Output the [X, Y] coordinate of the center of the cell containing the given text.  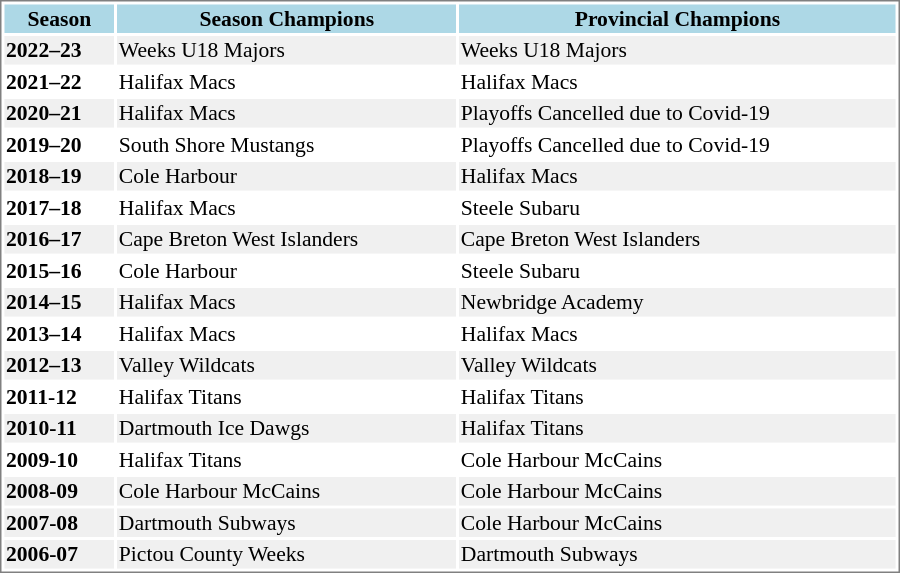
2017–18 [59, 208]
2016–17 [59, 239]
2013–14 [59, 334]
2020–21 [59, 113]
2018–19 [59, 176]
2012–13 [59, 365]
Dartmouth Ice Dawgs [286, 428]
2011-12 [59, 396]
2014–15 [59, 302]
2007-08 [59, 522]
2006-07 [59, 554]
Pictou County Weeks [286, 554]
Season [59, 18]
2009-10 [59, 460]
2022–23 [59, 50]
Provincial Champions [677, 18]
Season Champions [286, 18]
South Shore Mustangs [286, 144]
2019–20 [59, 144]
Newbridge Academy [677, 302]
2021–22 [59, 82]
2008-09 [59, 491]
2015–16 [59, 270]
2010-11 [59, 428]
